Scan for the cell matching the given text and deliver its (x, y) coordinate at center. 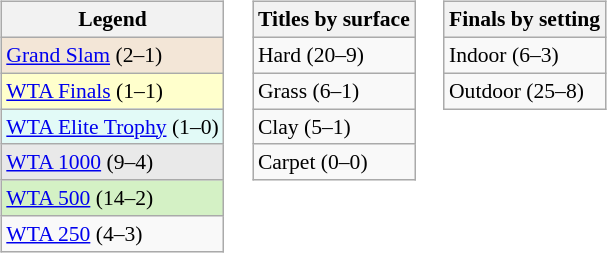
WTA 250 (4–3) (112, 234)
Clay (5–1) (334, 127)
Outdoor (25–8) (524, 91)
Grass (6–1) (334, 91)
WTA 1000 (9–4) (112, 162)
WTA Finals (1–1) (112, 91)
WTA 500 (14–2) (112, 198)
Titles by surface (334, 20)
Hard (20–9) (334, 55)
Finals by setting (524, 20)
Carpet (0–0) (334, 162)
WTA Elite Trophy (1–0) (112, 127)
Grand Slam (2–1) (112, 55)
Indoor (6–3) (524, 55)
Legend (112, 20)
